Search for the cell housing the specified text and yield its (x, y) center coordinate. 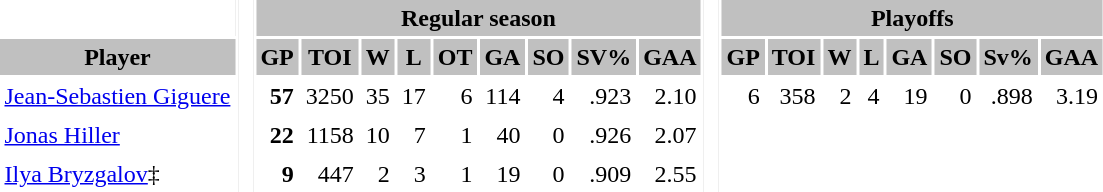
SV% (604, 57)
447 (330, 174)
Ilya Bryzgalov‡ (118, 174)
22 (277, 135)
2.07 (670, 135)
40 (502, 135)
3 (414, 174)
10 (378, 135)
.926 (604, 135)
.898 (1008, 96)
35 (378, 96)
Sv% (1008, 57)
57 (277, 96)
114 (502, 96)
OT (455, 57)
.909 (604, 174)
Regular season (478, 18)
Player (118, 57)
7 (414, 135)
Jean-Sebastien Giguere (118, 96)
3250 (330, 96)
358 (794, 96)
2.55 (670, 174)
3.19 (1071, 96)
2.10 (670, 96)
17 (414, 96)
9 (277, 174)
Playoffs (912, 18)
.923 (604, 96)
Jonas Hiller (118, 135)
1158 (330, 135)
